Locate the cell with the specified text and output its [X, Y] center coordinate. 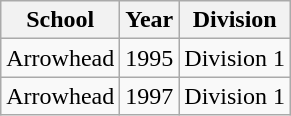
Year [150, 20]
1995 [150, 58]
1997 [150, 96]
Division [235, 20]
School [60, 20]
